Identify which cell holds the provided text, then report its (x, y) central coordinate. 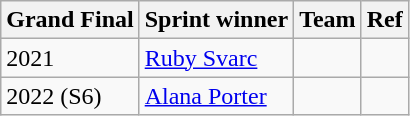
Alana Porter (216, 96)
Sprint winner (216, 20)
2021 (70, 58)
Ref (384, 20)
Grand Final (70, 20)
Team (328, 20)
2022 (S6) (70, 96)
Ruby Svarc (216, 58)
